Scan for the cell matching the given text and deliver its (x, y) coordinate at center. 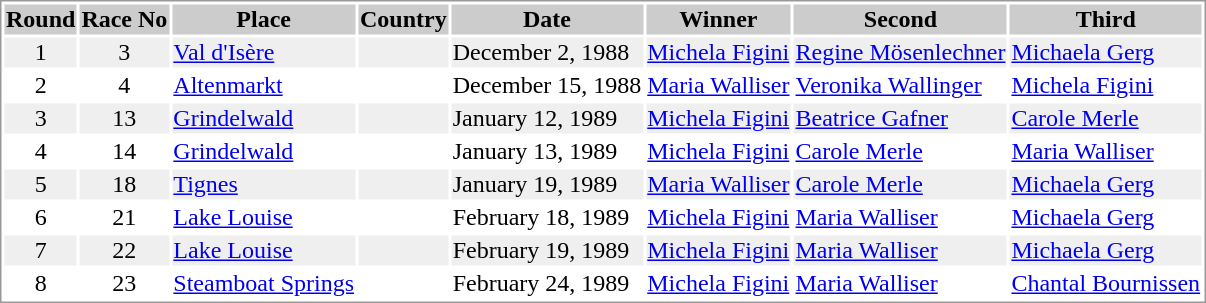
Val d'Isère (264, 53)
January 12, 1989 (547, 119)
21 (124, 217)
February 24, 1989 (547, 283)
Tignes (264, 185)
23 (124, 283)
13 (124, 119)
Beatrice Gafner (900, 119)
December 2, 1988 (547, 53)
Third (1106, 19)
2 (40, 85)
Altenmarkt (264, 85)
1 (40, 53)
Race No (124, 19)
8 (40, 283)
Chantal Bournissen (1106, 283)
Date (547, 19)
Country (403, 19)
5 (40, 185)
7 (40, 251)
18 (124, 185)
Winner (718, 19)
January 13, 1989 (547, 151)
Round (40, 19)
22 (124, 251)
14 (124, 151)
Veronika Wallinger (900, 85)
6 (40, 217)
February 18, 1989 (547, 217)
January 19, 1989 (547, 185)
Place (264, 19)
Regine Mösenlechner (900, 53)
February 19, 1989 (547, 251)
December 15, 1988 (547, 85)
Steamboat Springs (264, 283)
Second (900, 19)
